Capture the cell that displays the provided text and extract its (X, Y) central coordinate. 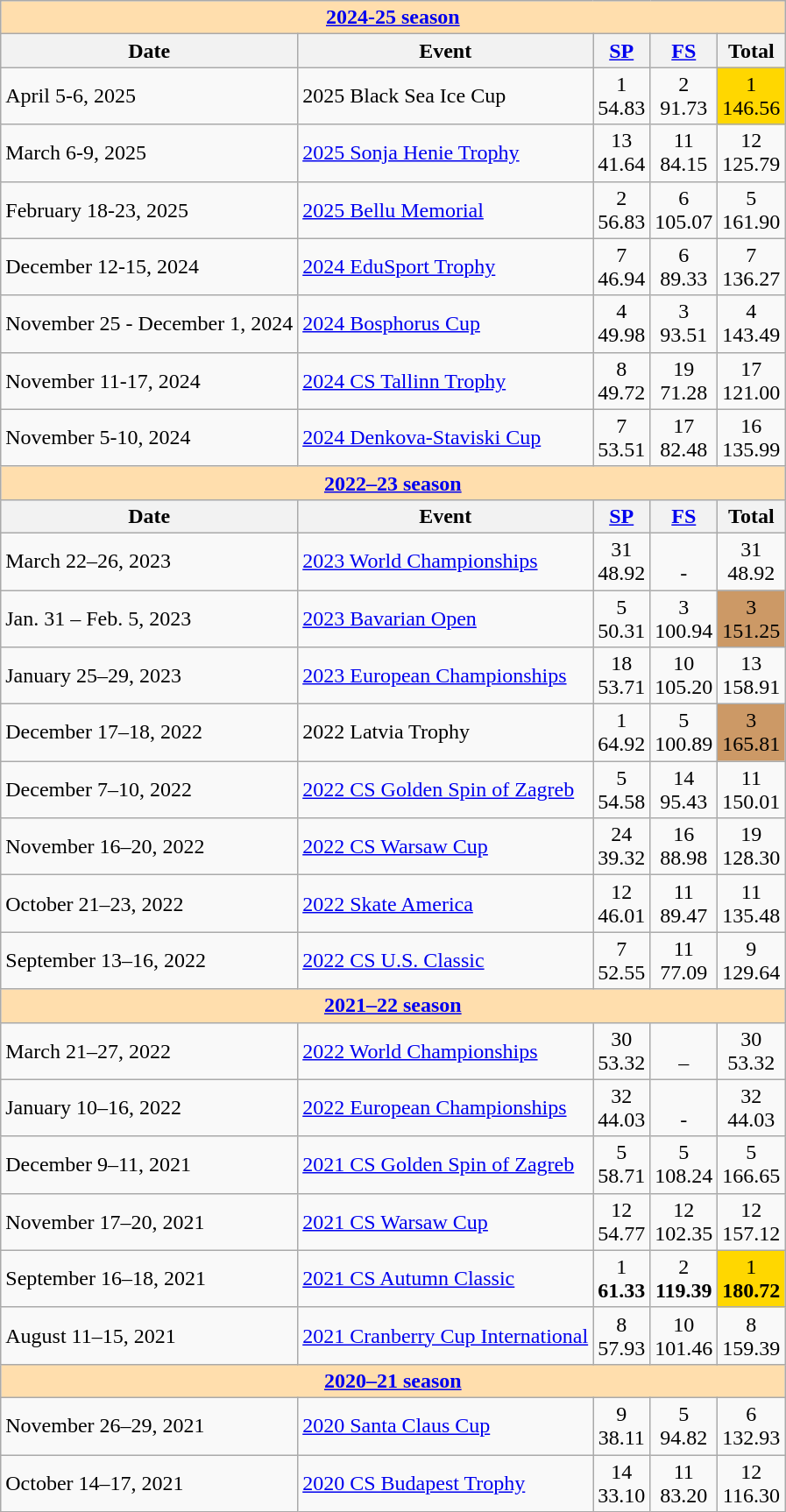
March 22–26, 2023 (149, 561)
January 10–16, 2022 (149, 1107)
September 16–18, 2021 (149, 1279)
– (683, 1051)
9 129.64 (752, 960)
11 84.15 (683, 152)
2022 CS U.S. Classic (445, 960)
2025 Sonja Henie Trophy (445, 152)
7 136.27 (752, 266)
November 26–29, 2021 (149, 1426)
3 165.81 (752, 732)
March 21–27, 2022 (149, 1051)
December 9–11, 2021 (149, 1165)
5 166.65 (752, 1165)
5 50.31 (622, 618)
2021 Cranberry Cup International (445, 1335)
10 101.46 (683, 1335)
11 89.47 (683, 904)
6 89.33 (683, 266)
2022 European Championships (445, 1107)
14 95.43 (683, 790)
2020–21 season (393, 1381)
11 77.09 (683, 960)
2 119.39 (683, 1279)
2023 World Championships (445, 561)
10 105.20 (683, 676)
2023 Bavarian Open (445, 618)
1 64.92 (622, 732)
2025 Black Sea Ice Cup (445, 96)
2024 Bosphorus Cup (445, 324)
September 13–16, 2022 (149, 960)
2021 CS Autumn Classic (445, 1279)
11 135.48 (752, 904)
April 5-6, 2025 (149, 96)
1 146.56 (752, 96)
2024 CS Tallinn Trophy (445, 380)
August 11–15, 2021 (149, 1335)
12 46.01 (622, 904)
5 161.90 (752, 210)
1 61.33 (622, 1279)
8 49.72 (622, 380)
16 135.99 (752, 438)
12 125.79 (752, 152)
November 5-10, 2024 (149, 438)
November 16–20, 2022 (149, 846)
7 52.55 (622, 960)
2022 Skate America (445, 904)
2021 CS Warsaw Cup (445, 1221)
February 18-23, 2025 (149, 210)
2020 Santa Claus Cup (445, 1426)
2022 CS Warsaw Cup (445, 846)
17 82.48 (683, 438)
11 150.01 (752, 790)
8 159.39 (752, 1335)
6 132.93 (752, 1426)
8 57.93 (622, 1335)
2021 CS Golden Spin of Zagreb (445, 1165)
1 180.72 (752, 1279)
March 6-9, 2025 (149, 152)
November 17–20, 2021 (149, 1221)
12 116.30 (752, 1482)
November 25 - December 1, 2024 (149, 324)
2024 Denkova-Staviski Cup (445, 438)
3 93.51 (683, 324)
19 128.30 (752, 846)
2022 Latvia Trophy (445, 732)
2020 CS Budapest Trophy (445, 1482)
14 33.10 (622, 1482)
December 12-15, 2024 (149, 266)
6 105.07 (683, 210)
12 157.12 (752, 1221)
5 54.58 (622, 790)
November 11-17, 2024 (149, 380)
9 38.11 (622, 1426)
2024-25 season (393, 18)
2024 EduSport Trophy (445, 266)
13 158.91 (752, 676)
January 25–29, 2023 (149, 676)
5 94.82 (683, 1426)
2023 European Championships (445, 676)
2025 Bellu Memorial (445, 210)
October 14–17, 2021 (149, 1482)
11 83.20 (683, 1482)
7 53.51 (622, 438)
5 58.71 (622, 1165)
December 7–10, 2022 (149, 790)
4 143.49 (752, 324)
2 56.83 (622, 210)
3 100.94 (683, 618)
12 54.77 (622, 1221)
2022 CS Golden Spin of Zagreb (445, 790)
4 49.98 (622, 324)
19 71.28 (683, 380)
1 54.83 (622, 96)
7 46.94 (622, 266)
24 39.32 (622, 846)
18 53.71 (622, 676)
2 91.73 (683, 96)
12 102.35 (683, 1221)
2022–23 season (393, 483)
16 88.98 (683, 846)
5 108.24 (683, 1165)
2022 World Championships (445, 1051)
5 100.89 (683, 732)
17 121.00 (752, 380)
Jan. 31 – Feb. 5, 2023 (149, 618)
2021–22 season (393, 1006)
December 17–18, 2022 (149, 732)
3 151.25 (752, 618)
October 21–23, 2022 (149, 904)
13 41.64 (622, 152)
